Output the [x, y] coordinate of the center of the cell containing the given text.  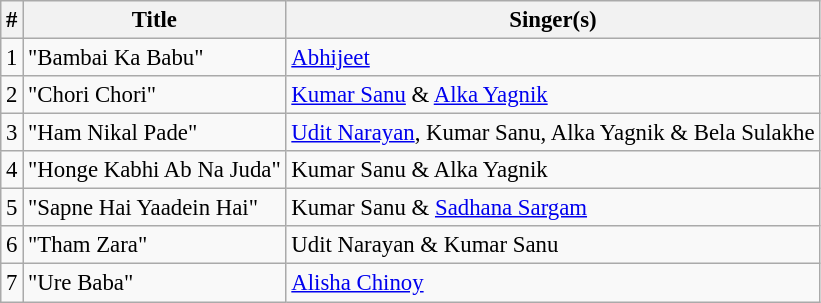
# [12, 20]
"Chori Chori" [154, 95]
3 [12, 133]
"Tham Zara" [154, 245]
Udit Narayan & Kumar Sanu [553, 245]
6 [12, 245]
5 [12, 208]
2 [12, 95]
1 [12, 58]
"Bambai Ka Babu" [154, 58]
"Ure Baba" [154, 283]
Kumar Sanu & Sadhana Sargam [553, 208]
"Ham Nikal Pade" [154, 133]
"Sapne Hai Yaadein Hai" [154, 208]
4 [12, 170]
Alisha Chinoy [553, 283]
Singer(s) [553, 20]
Abhijeet [553, 58]
"Honge Kabhi Ab Na Juda" [154, 170]
7 [12, 283]
Title [154, 20]
Udit Narayan, Kumar Sanu, Alka Yagnik & Bela Sulakhe [553, 133]
